Return [X, Y] of the center of cell containing provided text 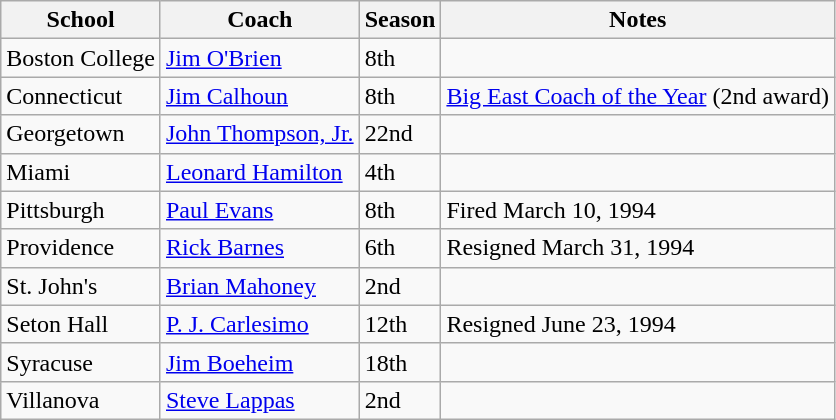
Seton Hall [81, 324]
Steve Lappas [260, 400]
P. J. Carlesimo [260, 324]
Jim O'Brien [260, 58]
Jim Boeheim [260, 362]
Coach [260, 20]
22nd [400, 134]
4th [400, 172]
Leonard Hamilton [260, 172]
John Thompson, Jr. [260, 134]
Miami [81, 172]
Georgetown [81, 134]
Providence [81, 248]
Pittsburgh [81, 210]
18th [400, 362]
St. John's [81, 286]
Syracuse [81, 362]
School [81, 20]
Rick Barnes [260, 248]
Resigned March 31, 1994 [638, 248]
Villanova [81, 400]
Resigned June 23, 1994 [638, 324]
12th [400, 324]
Boston College [81, 58]
Connecticut [81, 96]
Season [400, 20]
Brian Mahoney [260, 286]
Fired March 10, 1994 [638, 210]
Big East Coach of the Year (2nd award) [638, 96]
6th [400, 248]
Paul Evans [260, 210]
Notes [638, 20]
Jim Calhoun [260, 96]
